Scan for the cell matching the given text and deliver its (x, y) coordinate at center. 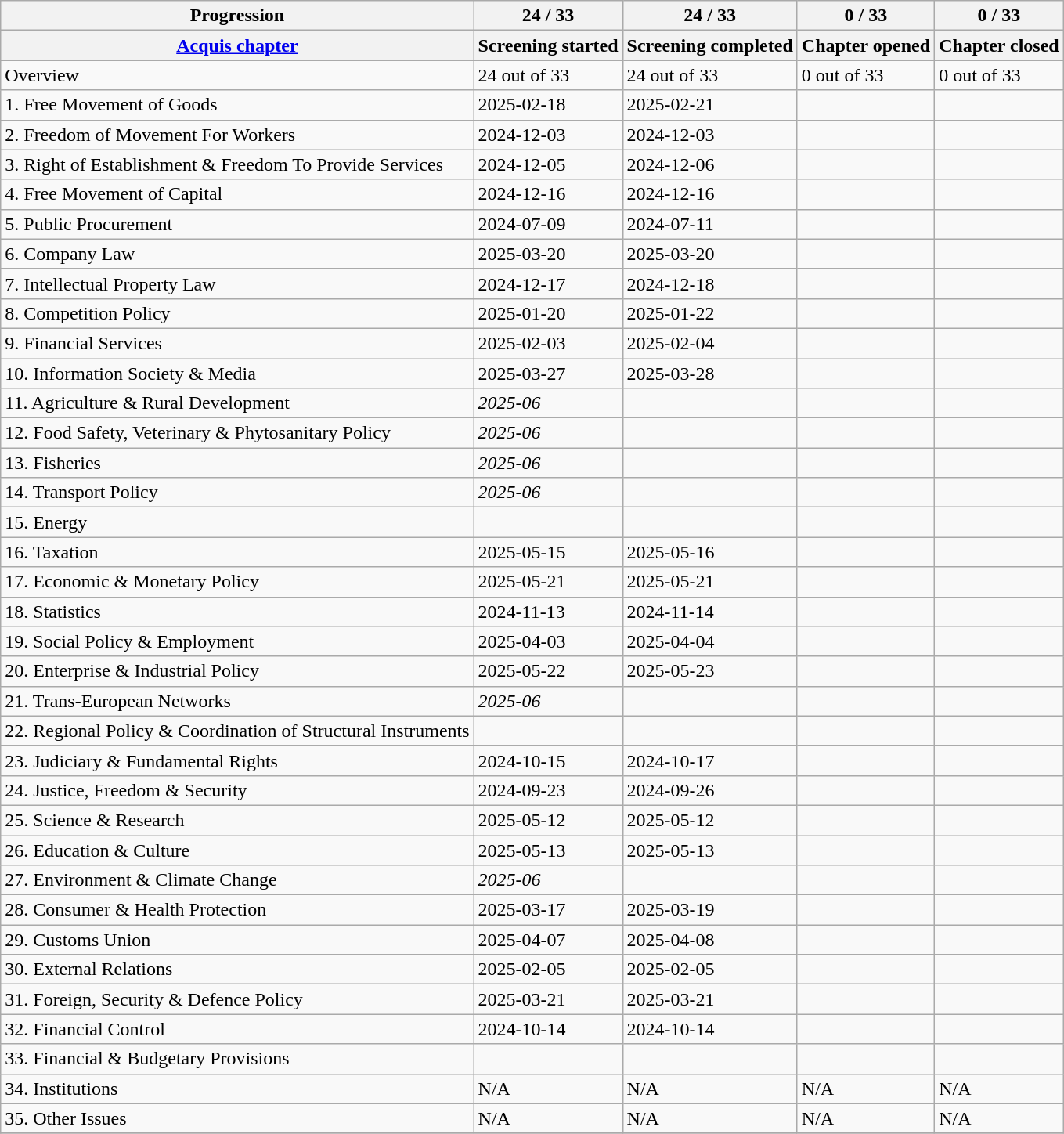
Progression (237, 16)
Chapter opened (866, 45)
Acquis chapter (237, 45)
29. Customs Union (237, 940)
2024-07-11 (709, 224)
4. Free Movement of Capital (237, 194)
24. Justice, Freedom & Security (237, 790)
2024-09-23 (548, 790)
2024-12-06 (709, 164)
2025-01-22 (709, 313)
8. Competition Policy (237, 313)
33. Financial & Budgetary Provisions (237, 1059)
32. Financial Control (237, 1029)
2025-02-21 (709, 105)
Overview (237, 75)
2024-12-17 (548, 283)
2025-04-04 (709, 641)
14. Transport Policy (237, 493)
2025-02-18 (548, 105)
25. Science & Research (237, 820)
Chapter closed (999, 45)
20. Enterprise & Industrial Policy (237, 671)
2024-11-14 (709, 612)
2024-12-18 (709, 283)
2024-12-05 (548, 164)
7. Intellectual Property Law (237, 283)
2025-03-17 (548, 910)
31. Foreign, Security & Defence Policy (237, 999)
2024-09-26 (709, 790)
11. Agriculture & Rural Development (237, 403)
2025-03-27 (548, 374)
3. Right of Establishment & Freedom To Provide Services (237, 164)
10. Information Society & Media (237, 374)
16. Taxation (237, 552)
2024-10-17 (709, 760)
Screening started (548, 45)
23. Judiciary & Fundamental Rights (237, 760)
34. Institutions (237, 1089)
9. Financial Services (237, 343)
26. Education & Culture (237, 850)
2. Freedom of Movement For Workers (237, 135)
19. Social Policy & Employment (237, 641)
2025-03-28 (709, 374)
2025-02-03 (548, 343)
1. Free Movement of Goods (237, 105)
2025-04-03 (548, 641)
2025-04-07 (548, 940)
27. Environment & Climate Change (237, 880)
15. Energy (237, 522)
17. Economic & Monetary Policy (237, 582)
2025-04-08 (709, 940)
2025-01-20 (548, 313)
22. Regional Policy & Coordination of Structural Instruments (237, 731)
18. Statistics (237, 612)
2025-05-22 (548, 671)
Screening completed (709, 45)
2024-07-09 (548, 224)
2024-11-13 (548, 612)
30. External Relations (237, 970)
2025-02-04 (709, 343)
35. Other Issues (237, 1118)
2024-10-15 (548, 760)
2025-05-15 (548, 552)
2025-05-23 (709, 671)
5. Public Procurement (237, 224)
13. Fisheries (237, 463)
12. Food Safety, Veterinary & Phytosanitary Policy (237, 433)
28. Consumer & Health Protection (237, 910)
2025-03-19 (709, 910)
6. Company Law (237, 254)
21. Trans-European Networks (237, 701)
2025-05-16 (709, 552)
